Find where the given text appears and provide that cell's center as (x, y) coordinate. 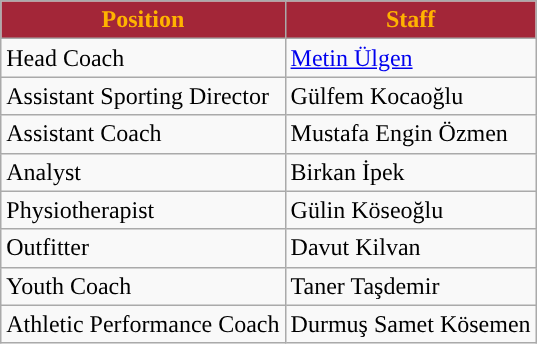
Birkan İpek (410, 172)
Staff (410, 20)
Davut Kilvan (410, 248)
Position (143, 20)
Taner Taşdemir (410, 286)
Gülfem Kocaoğlu (410, 96)
Assistant Sporting Director (143, 96)
Metin Ülgen (410, 58)
Outfitter (143, 248)
Youth Coach (143, 286)
Athletic Performance Coach (143, 324)
Gülin Köseoğlu (410, 210)
Assistant Coach (143, 134)
Physiotherapist (143, 210)
Analyst (143, 172)
Mustafa Engin Özmen (410, 134)
Head Coach (143, 58)
Durmuş Samet Kösemen (410, 324)
